For the text-containing cell, return its midpoint in (x, y) coordinate format. 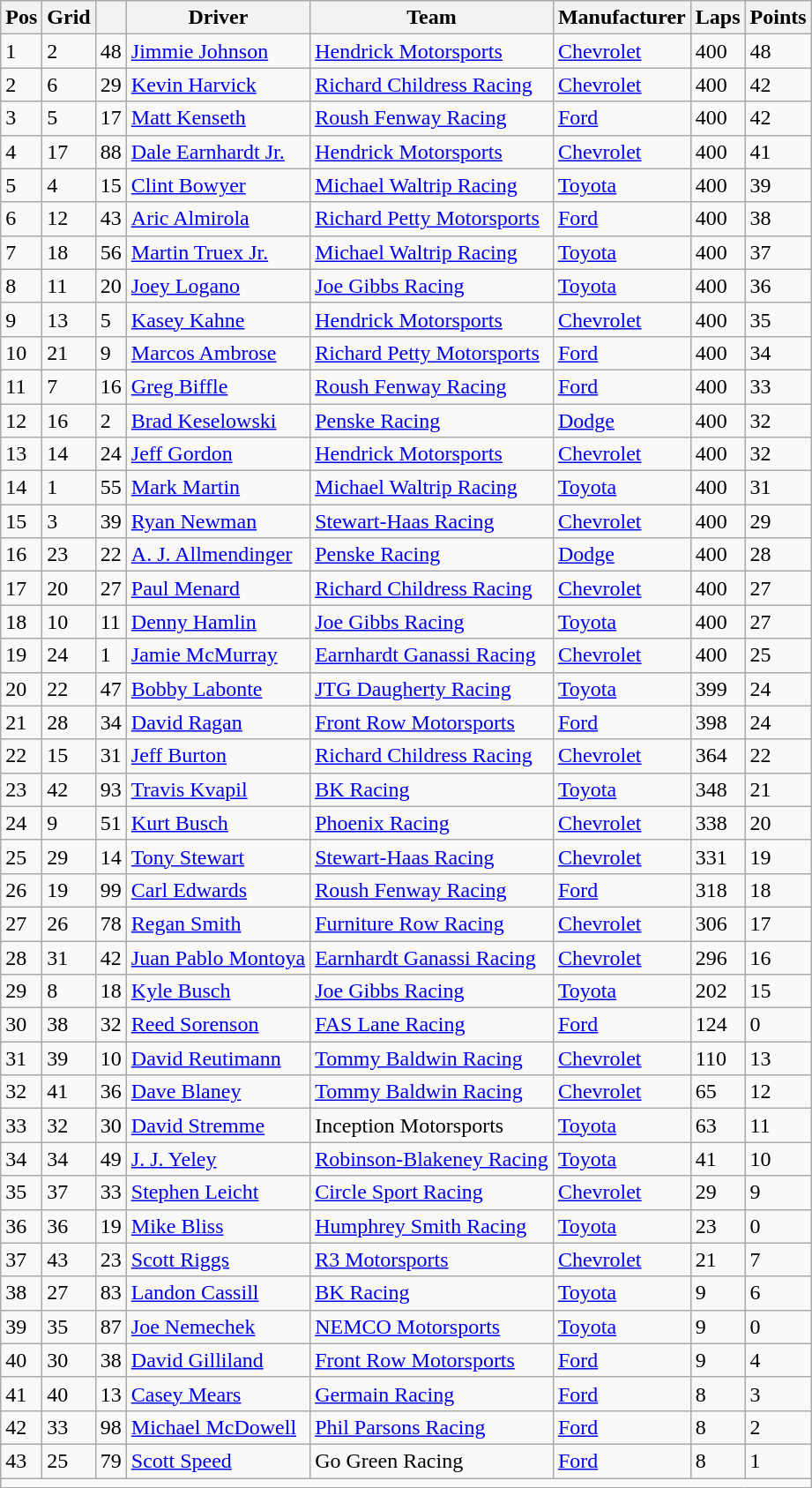
Mike Bliss (218, 1226)
Matt Kenseth (218, 118)
51 (111, 823)
Laps (718, 18)
J. J. Yeley (218, 1159)
63 (718, 1125)
David Ragan (218, 722)
296 (718, 957)
A. J. Allmendinger (218, 555)
Regan Smith (218, 923)
Jeff Burton (218, 756)
338 (718, 823)
47 (111, 689)
Circle Sport Racing (432, 1193)
Ryan Newman (218, 521)
55 (111, 488)
331 (718, 856)
Jeff Gordon (218, 454)
306 (718, 923)
Manufacturer (622, 18)
Humphrey Smith Racing (432, 1226)
Inception Motorsports (432, 1125)
Brad Keselowski (218, 421)
Phoenix Racing (432, 823)
318 (718, 890)
Denny Hamlin (218, 622)
David Reutimann (218, 1058)
Scott Speed (218, 1461)
Marcos Ambrose (218, 353)
Juan Pablo Montoya (218, 957)
Scott Riggs (218, 1260)
98 (111, 1427)
Stephen Leicht (218, 1193)
Pos (21, 18)
Tony Stewart (218, 856)
93 (111, 789)
Aric Almirola (218, 219)
Team (432, 18)
David Stremme (218, 1125)
Joey Logano (218, 286)
79 (111, 1461)
Greg Biffle (218, 386)
Kasey Kahne (218, 319)
Casey Mears (218, 1394)
124 (718, 1025)
Germain Racing (432, 1394)
Bobby Labonte (218, 689)
Reed Sorenson (218, 1025)
Joe Nemechek (218, 1327)
202 (718, 991)
Travis Kvapil (218, 789)
Jimmie Johnson (218, 51)
Grid (69, 18)
Mark Martin (218, 488)
87 (111, 1327)
99 (111, 890)
364 (718, 756)
NEMCO Motorsports (432, 1327)
83 (111, 1293)
Dave Blaney (218, 1092)
88 (111, 152)
348 (718, 789)
Robinson-Blakeney Racing (432, 1159)
Michael McDowell (218, 1427)
Martin Truex Jr. (218, 252)
Phil Parsons Racing (432, 1427)
FAS Lane Racing (432, 1025)
Kurt Busch (218, 823)
Points (778, 18)
Go Green Racing (432, 1461)
Kyle Busch (218, 991)
R3 Motorsports (432, 1260)
JTG Daugherty Racing (432, 689)
399 (718, 689)
78 (111, 923)
65 (718, 1092)
Kevin Harvick (218, 85)
Driver (218, 18)
Clint Bowyer (218, 185)
398 (718, 722)
Landon Cassill (218, 1293)
David Gilliland (218, 1360)
Jamie McMurray (218, 655)
56 (111, 252)
Carl Edwards (218, 890)
Furniture Row Racing (432, 923)
Paul Menard (218, 588)
49 (111, 1159)
Dale Earnhardt Jr. (218, 152)
110 (718, 1058)
